Search for the cell housing the specified text and yield its (x, y) center coordinate. 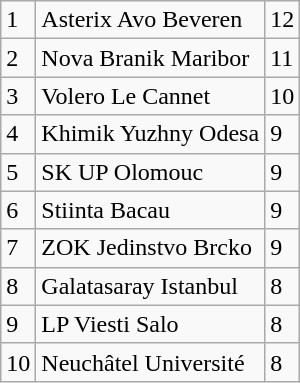
Galatasaray Istanbul (150, 286)
3 (18, 96)
12 (282, 20)
4 (18, 134)
2 (18, 58)
5 (18, 172)
Volero Le Cannet (150, 96)
LP Viesti Salo (150, 324)
6 (18, 210)
Khimik Yuzhny Odesa (150, 134)
SK UP Olomouc (150, 172)
Nova Branik Maribor (150, 58)
Asterix Avo Beveren (150, 20)
Stiinta Bacau (150, 210)
11 (282, 58)
7 (18, 248)
ZOK Jedinstvo Brcko (150, 248)
Neuchâtel Université (150, 362)
1 (18, 20)
